Pinpoint the cell where the given text exists, returning its [x, y] midpoint coordinate. 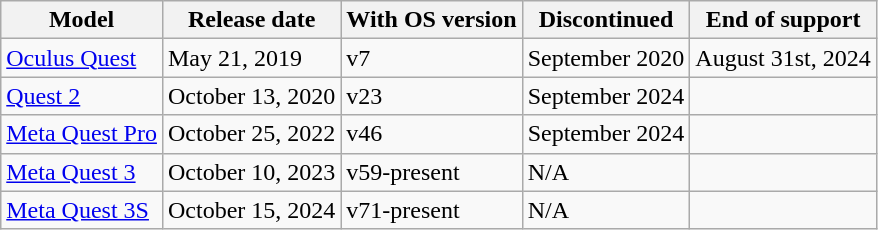
End of support [783, 20]
Oculus Quest [82, 58]
Discontinued [606, 20]
Meta Quest 3S [82, 210]
v7 [432, 58]
May 21, 2019 [251, 58]
v23 [432, 96]
v59-present [432, 172]
With OS version [432, 20]
October 25, 2022 [251, 134]
Release date [251, 20]
August 31st, 2024 [783, 58]
v71-present [432, 210]
Meta Quest Pro [82, 134]
October 13, 2020 [251, 96]
Model [82, 20]
October 15, 2024 [251, 210]
October 10, 2023 [251, 172]
Meta Quest 3 [82, 172]
Quest 2 [82, 96]
September 2020 [606, 58]
v46 [432, 134]
